Identify which cell holds the provided text, then report its [x, y] central coordinate. 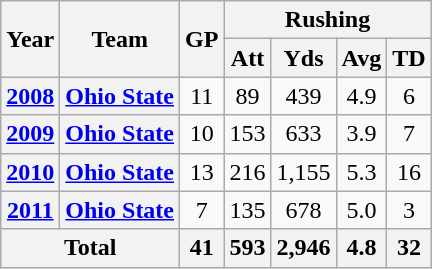
1,155 [304, 172]
Total [90, 248]
593 [248, 248]
216 [248, 172]
4.9 [362, 96]
10 [202, 134]
Att [248, 58]
Year [30, 39]
41 [202, 248]
Avg [362, 58]
89 [248, 96]
TD [409, 58]
13 [202, 172]
5.3 [362, 172]
3.9 [362, 134]
135 [248, 210]
2009 [30, 134]
11 [202, 96]
Yds [304, 58]
633 [304, 134]
5.0 [362, 210]
678 [304, 210]
GP [202, 39]
16 [409, 172]
32 [409, 248]
2011 [30, 210]
2010 [30, 172]
Rushing [328, 20]
439 [304, 96]
153 [248, 134]
6 [409, 96]
4.8 [362, 248]
Team [120, 39]
3 [409, 210]
2,946 [304, 248]
2008 [30, 96]
